Provide the [X, Y] coordinate of the cell's center where the given text is located.  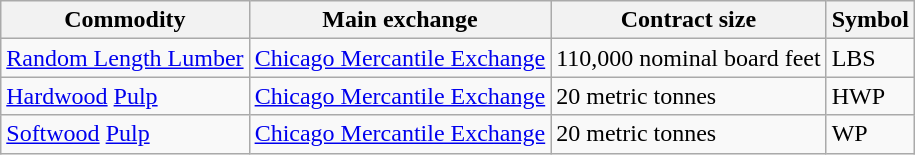
Commodity [125, 20]
Contract size [688, 20]
Main exchange [400, 20]
Symbol [870, 20]
WP [870, 134]
LBS [870, 58]
Softwood Pulp [125, 134]
110,000 nominal board feet [688, 58]
HWP [870, 96]
Hardwood Pulp [125, 96]
Random Length Lumber [125, 58]
